Identify which cell holds the provided text, then report its [X, Y] central coordinate. 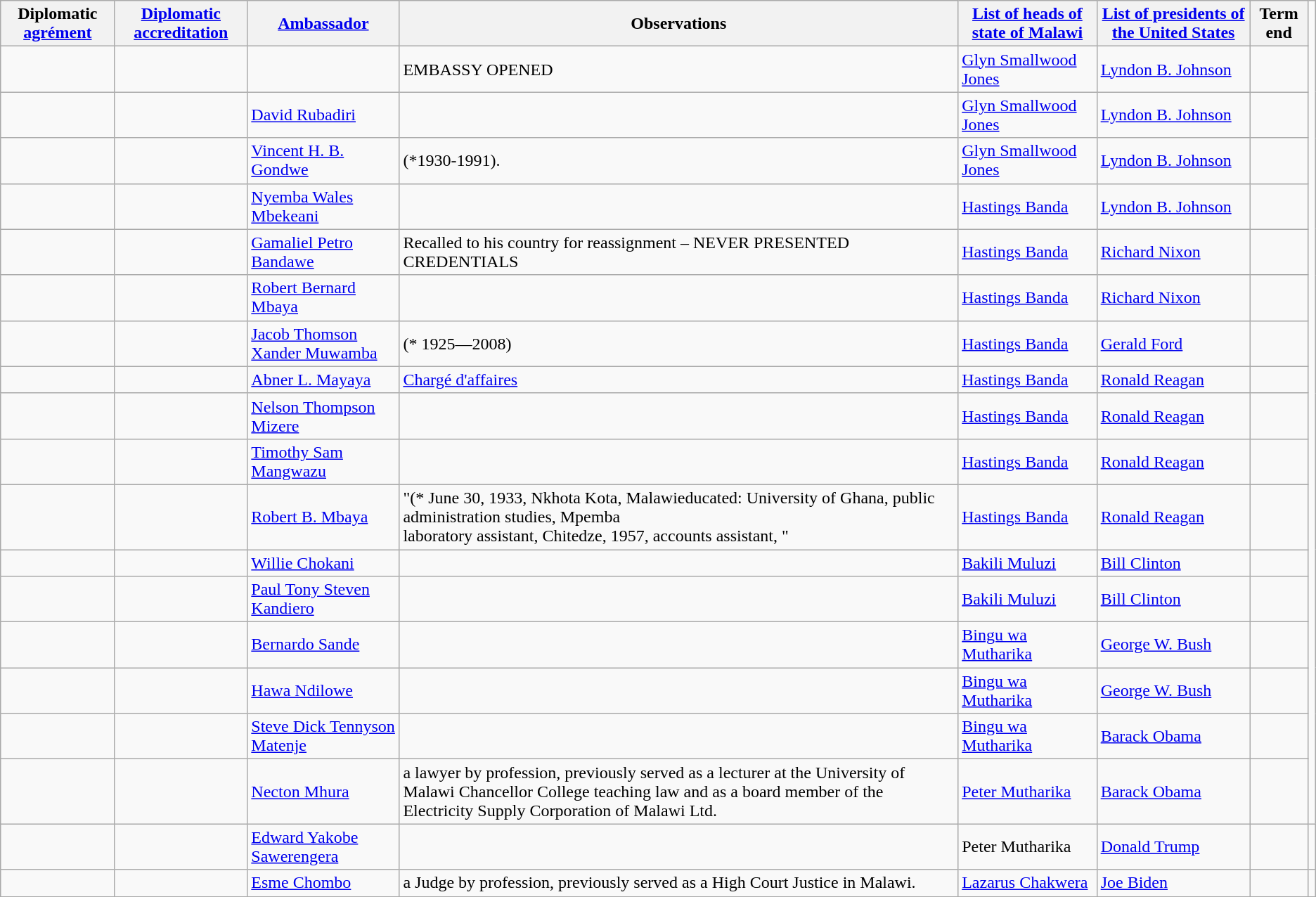
Observations [679, 24]
Diplomatic agrément [58, 24]
Abner L. Mayaya [323, 380]
List of presidents of the United States [1173, 24]
Vincent H. B. Gondwe [323, 160]
Robert B. Mbaya [323, 517]
Edward Yakobe Sawerengera [323, 846]
Donald Trump [1173, 846]
Diplomatic accreditation [181, 24]
Term end [1279, 24]
List of heads of state of Malawi [1028, 24]
Timothy Sam Mangwazu [323, 461]
(*1930-1991). [679, 160]
Steve Dick Tennyson Matenje [323, 737]
EMBASSY OPENED [679, 69]
Esme Chombo [323, 883]
Gamaliel Petro Bandawe [323, 252]
David Rubadiri [323, 115]
Nyemba Wales Mbekeani [323, 207]
Jacob Thomson Xander Muwamba [323, 343]
a Judge by profession, previously served as a High Court Justice in Malawi. [679, 883]
Necton Mhura [323, 792]
Hawa Ndilowe [323, 690]
Recalled to his country for reassignment – NEVER PRESENTED CREDENTIALS [679, 252]
Paul Tony Steven Kandiero [323, 599]
Lazarus Chakwera [1028, 883]
Nelson Thompson Mizere [323, 416]
Gerald Ford [1173, 343]
Chargé d'affaires [679, 380]
Robert Bernard Mbaya [323, 298]
Joe Biden [1173, 883]
(* 1925—2008) [679, 343]
Bernardo Sande [323, 645]
Willie Chokani [323, 563]
Ambassador [323, 24]
